Return [X, Y] of the center of cell containing provided text 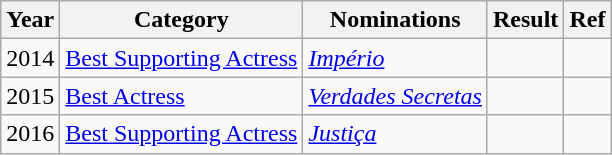
Império [396, 58]
Justiça [396, 134]
Nominations [396, 20]
Best Actress [182, 96]
Category [182, 20]
2015 [30, 96]
Result [525, 20]
Verdades Secretas [396, 96]
2016 [30, 134]
2014 [30, 58]
Year [30, 20]
Ref [588, 20]
